Extract the (X, Y) coordinate from the center of the cell holding the provided text.  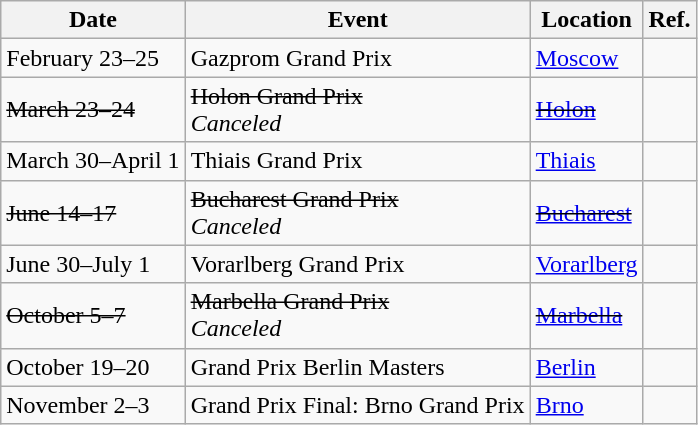
Thiais Grand Prix (358, 161)
Holon (586, 110)
Holon Grand PrixCanceled (358, 110)
Grand Prix Berlin Masters (358, 367)
Bucharest (586, 212)
Vorarlberg Grand Prix (358, 264)
February 23–25 (93, 58)
March 23–24 (93, 110)
Vorarlberg (586, 264)
Date (93, 20)
March 30–April 1 (93, 161)
October 5–7 (93, 316)
Bucharest Grand PrixCanceled (358, 212)
Grand Prix Final: Brno Grand Prix (358, 405)
November 2–3 (93, 405)
Berlin (586, 367)
Event (358, 20)
Marbella Grand PrixCanceled (358, 316)
Moscow (586, 58)
Gazprom Grand Prix (358, 58)
Marbella (586, 316)
June 30–July 1 (93, 264)
Brno (586, 405)
Thiais (586, 161)
Ref. (670, 20)
Location (586, 20)
June 14–17 (93, 212)
October 19–20 (93, 367)
